Detect which cell encompasses the target text, then output its [x, y] center coordinate. 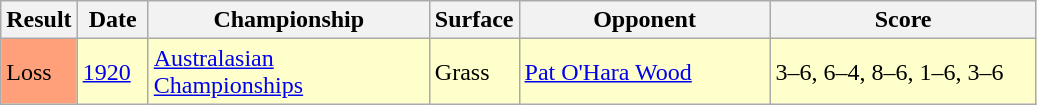
Surface [474, 20]
Australasian Championships [288, 72]
Date [112, 20]
Pat O'Hara Wood [644, 72]
Score [903, 20]
Loss [39, 72]
3–6, 6–4, 8–6, 1–6, 3–6 [903, 72]
Championship [288, 20]
Grass [474, 72]
Result [39, 20]
1920 [112, 72]
Opponent [644, 20]
